Pinpoint the cell where the given text exists, returning its (x, y) midpoint coordinate. 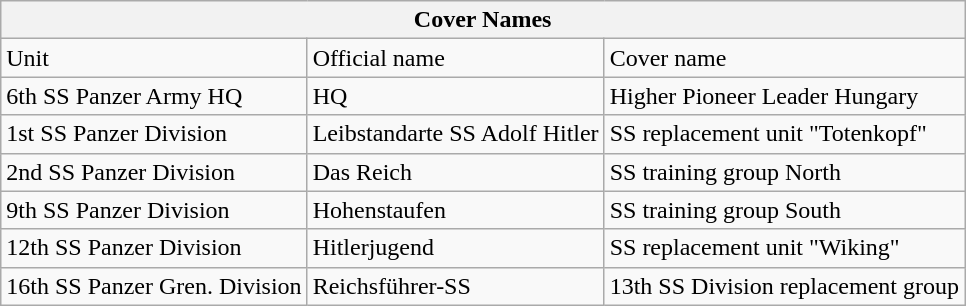
2nd SS Panzer Division (154, 172)
SS training group North (784, 172)
SS training group South (784, 210)
Das Reich (456, 172)
Reichsführer-SS (456, 286)
Official name (456, 58)
12th SS Panzer Division (154, 248)
Leibstandarte SS Adolf Hitler (456, 134)
6th SS Panzer Army HQ (154, 96)
SS replacement unit "Wiking" (784, 248)
HQ (456, 96)
16th SS Panzer Gren. Division (154, 286)
9th SS Panzer Division (154, 210)
SS replacement unit "Totenkopf" (784, 134)
Higher Pioneer Leader Hungary (784, 96)
Cover Names (483, 20)
Cover name (784, 58)
13th SS Division replacement group (784, 286)
1st SS Panzer Division (154, 134)
Hohenstaufen (456, 210)
Hitlerjugend (456, 248)
Unit (154, 58)
